Return [x, y] of the center of cell containing provided text 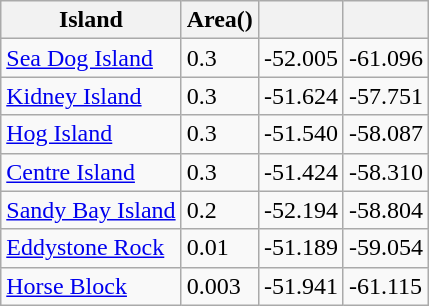
-59.054 [386, 248]
-52.194 [300, 210]
-51.424 [300, 172]
Centre Island [91, 172]
Hog Island [91, 134]
-51.624 [300, 96]
-52.005 [300, 58]
-58.804 [386, 210]
-57.751 [386, 96]
Island [91, 20]
Eddystone Rock [91, 248]
Kidney Island [91, 96]
0.2 [220, 210]
-51.540 [300, 134]
-51.189 [300, 248]
Sandy Bay Island [91, 210]
-58.087 [386, 134]
Horse Block [91, 286]
-58.310 [386, 172]
-51.941 [300, 286]
Area() [220, 20]
-61.096 [386, 58]
0.01 [220, 248]
0.003 [220, 286]
Sea Dog Island [91, 58]
-61.115 [386, 286]
